Capture the cell that displays the provided text and extract its [X, Y] central coordinate. 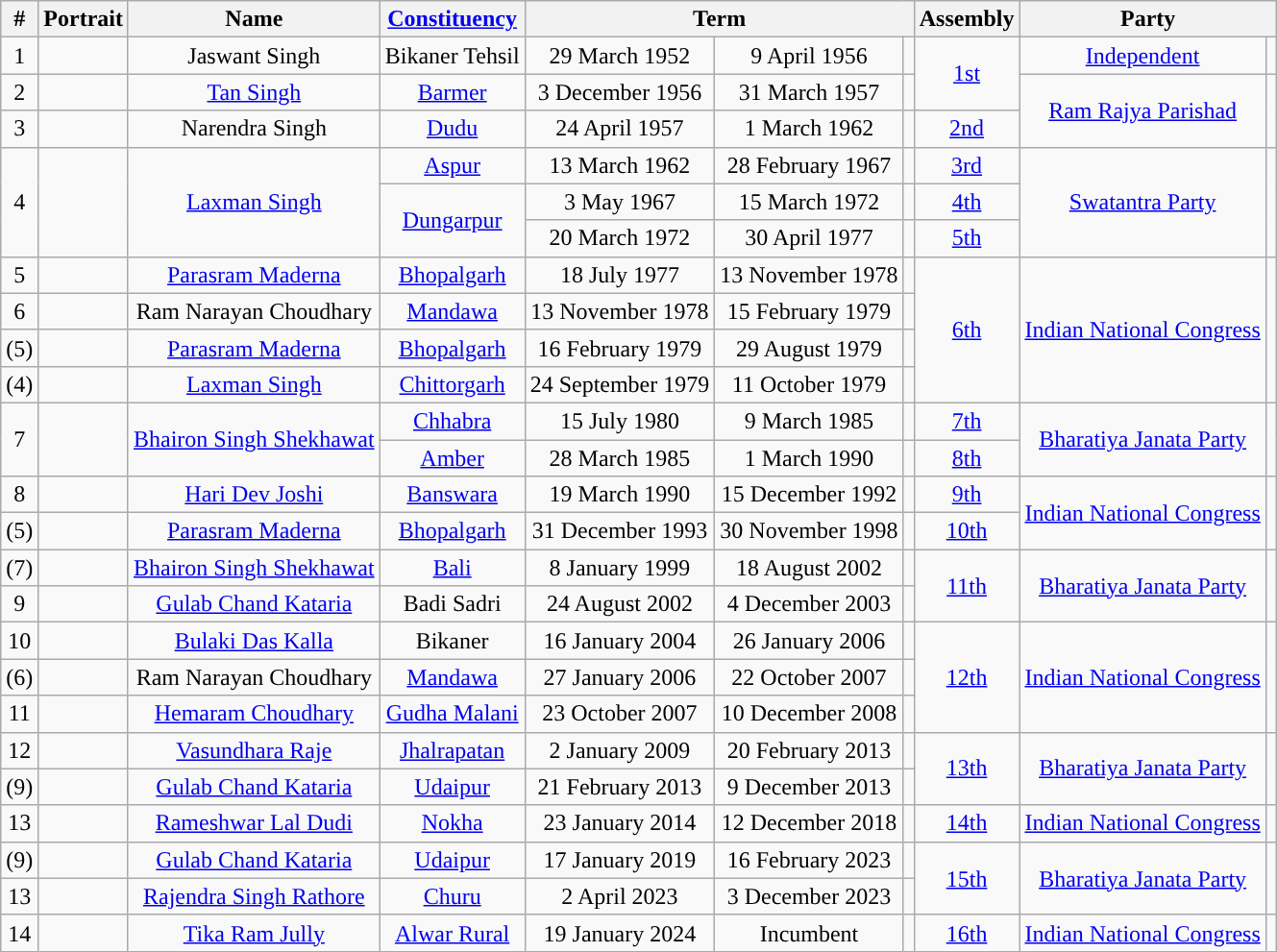
3 May 1967 [620, 202]
Hari Dev Joshi [254, 495]
4 [19, 202]
Dungarpur [452, 220]
15 March 1972 [809, 202]
3 [19, 129]
15 December 1992 [809, 495]
31 December 1993 [620, 531]
Alwar Rural [452, 933]
Hemaram Choudhary [254, 714]
15th [967, 878]
11 [19, 714]
Bulaki Das Kalla [254, 641]
4th [967, 202]
Tan Singh [254, 92]
15 July 1980 [620, 421]
Bali [452, 568]
Name [254, 19]
8th [967, 458]
24 August 2002 [620, 604]
16th [967, 933]
26 January 2006 [809, 641]
Ram Rajya Parishad [1142, 110]
20 February 2013 [809, 750]
Dudu [452, 129]
Tika Ram Jully [254, 933]
Nokha [452, 823]
28 March 1985 [620, 458]
Barmer [452, 92]
28 February 1967 [809, 165]
16 February 2023 [809, 860]
2nd [967, 129]
14 [19, 933]
6 [19, 311]
1st [967, 74]
12th [967, 677]
8 January 1999 [620, 568]
Constituency [452, 19]
21 February 2013 [620, 787]
1 March 1990 [809, 458]
9 December 2013 [809, 787]
1 March 1962 [809, 129]
24 September 1979 [620, 384]
Rameshwar Lal Dudi [254, 823]
8 [19, 495]
Jaswant Singh [254, 56]
9 [19, 604]
Banswara [452, 495]
23 October 2007 [620, 714]
Badi Sadri [452, 604]
20 March 1972 [620, 238]
Jhalrapatan [452, 750]
Narendra Singh [254, 129]
30 April 1977 [809, 238]
Bikaner Tehsil [452, 56]
27 January 2006 [620, 677]
13th [967, 769]
(6) [19, 677]
Assembly [967, 19]
3 December 1956 [620, 92]
# [19, 19]
13 March 1962 [620, 165]
Amber [452, 458]
Aspur [452, 165]
7th [967, 421]
(4) [19, 384]
Rajendra Singh Rathore [254, 896]
18 July 1977 [620, 275]
30 November 1998 [809, 531]
Churu [452, 896]
Portrait [84, 19]
23 January 2014 [620, 823]
Vasundhara Raje [254, 750]
10 December 2008 [809, 714]
Bikaner [452, 641]
Term [719, 19]
3 December 2023 [809, 896]
22 October 2007 [809, 677]
12 [19, 750]
19 March 1990 [620, 495]
(7) [19, 568]
19 January 2024 [620, 933]
11 October 1979 [809, 384]
2 April 2023 [620, 896]
14th [967, 823]
29 August 1979 [809, 348]
Swatantra Party [1142, 202]
6th [967, 330]
1 [19, 56]
7 [19, 439]
Chhabra [452, 421]
9 April 1956 [809, 56]
15 February 1979 [809, 311]
12 December 2018 [809, 823]
31 March 1957 [809, 92]
4 December 2003 [809, 604]
29 March 1952 [620, 56]
17 January 2019 [620, 860]
10 [19, 641]
16 February 1979 [620, 348]
9th [967, 495]
5 [19, 275]
16 January 2004 [620, 641]
2 [19, 92]
11th [967, 586]
3rd [967, 165]
24 April 1957 [620, 129]
Independent [1142, 56]
9 March 1985 [809, 421]
Gudha Malani [452, 714]
10th [967, 531]
Incumbent [809, 933]
Party [1147, 19]
2 January 2009 [620, 750]
5th [967, 238]
18 August 2002 [809, 568]
Chittorgarh [452, 384]
